From the cell containing the given text, extract its center point as [X, Y] coordinate. 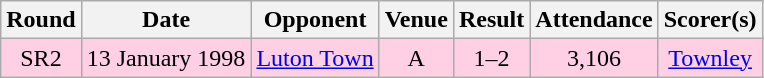
Attendance [594, 20]
Opponent [315, 20]
Scorer(s) [710, 20]
Result [491, 20]
3,106 [594, 58]
1–2 [491, 58]
Townley [710, 58]
A [416, 58]
Round [41, 20]
SR2 [41, 58]
Luton Town [315, 58]
13 January 1998 [166, 58]
Venue [416, 20]
Date [166, 20]
